Detect which cell encompasses the target text, then output its (x, y) center coordinate. 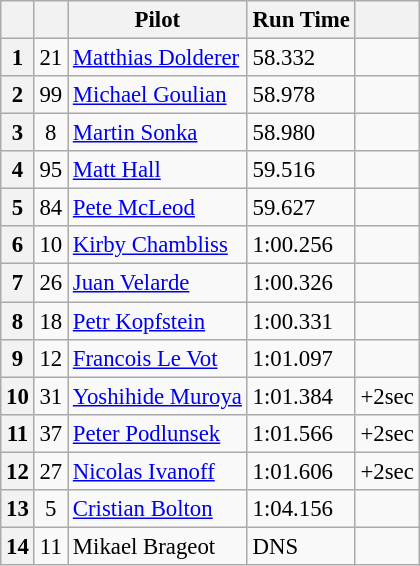
27 (50, 471)
58.332 (301, 58)
84 (50, 208)
Pete McLeod (158, 208)
2 (18, 95)
58.980 (301, 133)
99 (50, 95)
Juan Velarde (158, 283)
Cristian Bolton (158, 509)
18 (50, 321)
95 (50, 170)
1:01.566 (301, 433)
Kirby Chambliss (158, 245)
1:01.606 (301, 471)
58.978 (301, 95)
1:00.331 (301, 321)
Michael Goulian (158, 95)
DNS (301, 546)
Pilot (158, 20)
1:01.097 (301, 358)
Peter Podlunsek (158, 433)
9 (18, 358)
26 (50, 283)
7 (18, 283)
3 (18, 133)
37 (50, 433)
Nicolas Ivanoff (158, 471)
Yoshihide Muroya (158, 396)
59.516 (301, 170)
1:00.256 (301, 245)
Run Time (301, 20)
21 (50, 58)
31 (50, 396)
6 (18, 245)
1:01.384 (301, 396)
1:00.326 (301, 283)
Petr Kopfstein (158, 321)
Martin Sonka (158, 133)
Matt Hall (158, 170)
14 (18, 546)
Francois Le Vot (158, 358)
4 (18, 170)
13 (18, 509)
Mikael Brageot (158, 546)
Matthias Dolderer (158, 58)
1 (18, 58)
1:04.156 (301, 509)
59.627 (301, 208)
